Scan for the cell matching the given text and deliver its [X, Y] coordinate at center. 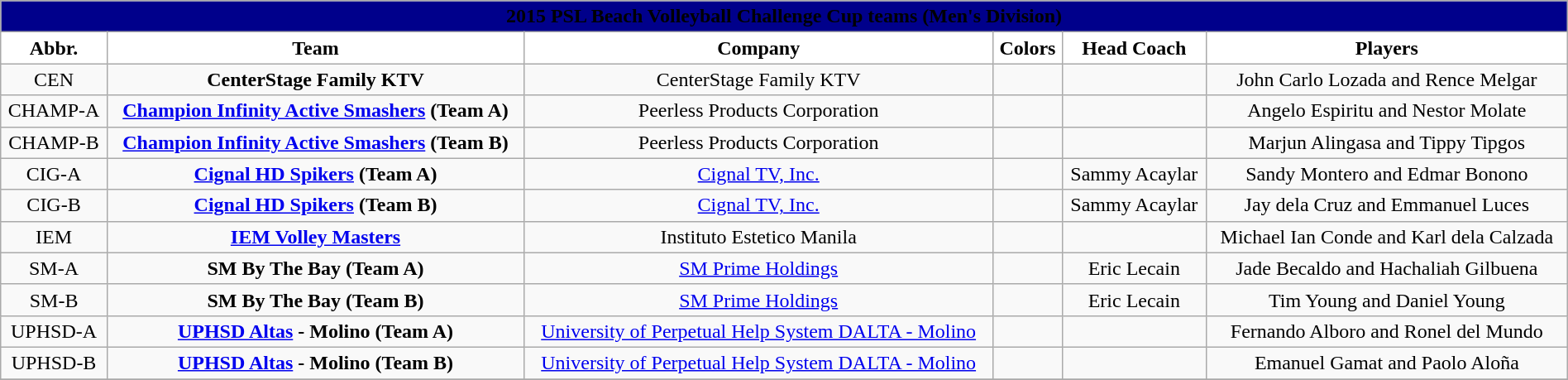
CEN [55, 79]
Colors [1027, 48]
Cignal HD Spikers (Team B) [315, 205]
Marjun Alingasa and Tippy Tipgos [1386, 142]
UPHSD Altas - Molino (Team A) [315, 331]
Team [315, 48]
Champion Infinity Active Smashers (Team A) [315, 111]
John Carlo Lozada and Rence Melgar [1386, 79]
Sandy Montero and Edmar Bonono [1386, 174]
2015 PSL Beach Volleyball Challenge Cup teams (Men's Division) [784, 17]
CIG-A [55, 174]
Tim Young and Daniel Young [1386, 300]
IEM [55, 237]
Emanuel Gamat and Paolo Aloña [1386, 363]
SM-A [55, 268]
CHAMP-A [55, 111]
SM-B [55, 300]
Champion Infinity Active Smashers (Team B) [315, 142]
Jade Becaldo and Hachaliah Gilbuena [1386, 268]
Michael Ian Conde and Karl dela Calzada [1386, 237]
CHAMP-B [55, 142]
Fernando Alboro and Ronel del Mundo [1386, 331]
UPHSD-A [55, 331]
Jay dela Cruz and Emmanuel Luces [1386, 205]
Instituto Estetico Manila [759, 237]
CIG-B [55, 205]
UPHSD Altas - Molino (Team B) [315, 363]
SM By The Bay (Team B) [315, 300]
UPHSD-B [55, 363]
Players [1386, 48]
SM By The Bay (Team A) [315, 268]
IEM Volley Masters [315, 237]
Company [759, 48]
Head Coach [1134, 48]
Cignal HD Spikers (Team A) [315, 174]
Angelo Espiritu and Nestor Molate [1386, 111]
Abbr. [55, 48]
